Search for the cell housing the specified text and yield its [X, Y] center coordinate. 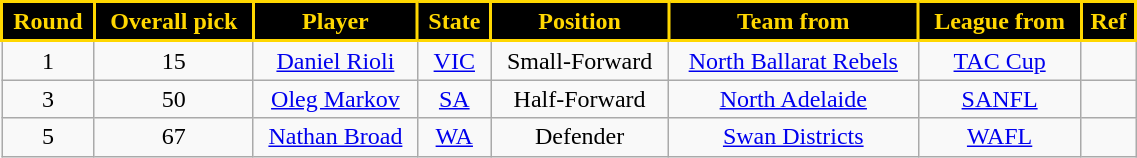
5 [48, 137]
Round [48, 22]
WAFL [1000, 137]
1 [48, 60]
67 [174, 137]
League from [1000, 22]
Daniel Rioli [336, 60]
North Adelaide [793, 99]
Swan Districts [793, 137]
Position [580, 22]
Defender [580, 137]
Nathan Broad [336, 137]
50 [174, 99]
Player [336, 22]
Small-Forward [580, 60]
SA [454, 99]
Half-Forward [580, 99]
North Ballarat Rebels [793, 60]
Overall pick [174, 22]
TAC Cup [1000, 60]
15 [174, 60]
Oleg Markov [336, 99]
3 [48, 99]
VIC [454, 60]
Ref [1108, 22]
Team from [793, 22]
State [454, 22]
SANFL [1000, 99]
WA [454, 137]
